Pinpoint the cell where the given text exists, returning its (x, y) midpoint coordinate. 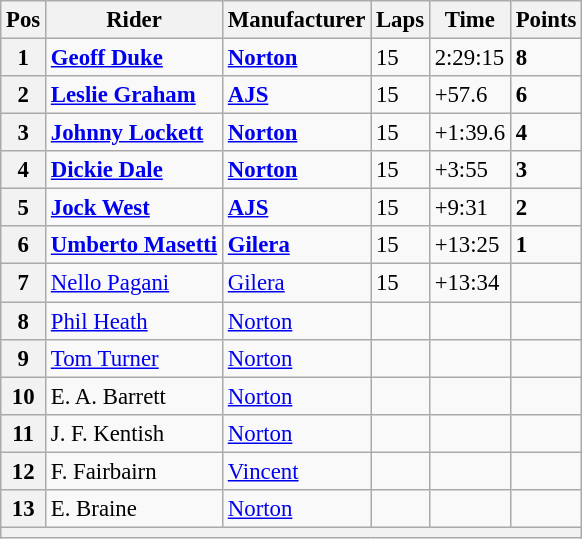
F. Fairbairn (134, 471)
Time (470, 20)
12 (24, 471)
Umberto Masetti (134, 245)
+57.6 (470, 95)
+3:55 (470, 170)
J. F. Kentish (134, 433)
Tom Turner (134, 358)
Jock West (134, 208)
5 (24, 208)
9 (24, 358)
Manufacturer (296, 20)
+1:39.6 (470, 133)
Rider (134, 20)
E. A. Barrett (134, 396)
Dickie Dale (134, 170)
Pos (24, 20)
11 (24, 433)
+13:25 (470, 245)
+9:31 (470, 208)
+13:34 (470, 283)
E. Braine (134, 509)
Nello Pagani (134, 283)
Vincent (296, 471)
Johnny Lockett (134, 133)
13 (24, 509)
Geoff Duke (134, 58)
Phil Heath (134, 321)
2:29:15 (470, 58)
Points (546, 20)
Laps (400, 20)
7 (24, 283)
Leslie Graham (134, 95)
10 (24, 396)
